Detect which cell encompasses the target text, then output its [X, Y] center coordinate. 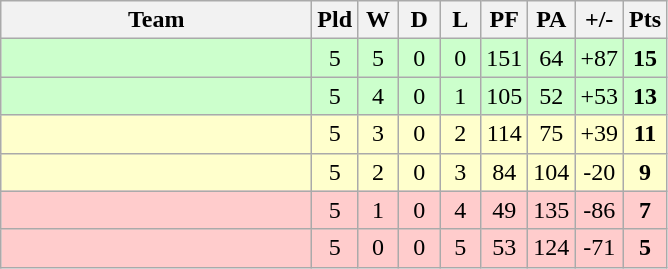
135 [552, 210]
105 [504, 96]
-86 [600, 210]
+39 [600, 134]
-20 [600, 172]
104 [552, 172]
+87 [600, 58]
64 [552, 58]
L [460, 20]
+/- [600, 20]
114 [504, 134]
Pts [644, 20]
+53 [600, 96]
PA [552, 20]
Pld [335, 20]
W [378, 20]
52 [552, 96]
11 [644, 134]
15 [644, 58]
PF [504, 20]
124 [552, 248]
84 [504, 172]
Team [156, 20]
13 [644, 96]
53 [504, 248]
9 [644, 172]
49 [504, 210]
151 [504, 58]
-71 [600, 248]
7 [644, 210]
75 [552, 134]
D [420, 20]
